Extract the [X, Y] coordinate from the center of the cell holding the provided text.  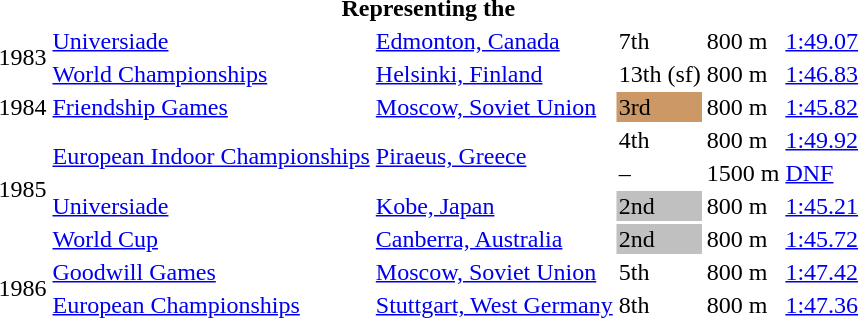
1500 m [743, 173]
Kobe, Japan [494, 206]
World Championships [211, 74]
Friendship Games [211, 107]
5th [660, 272]
13th (sf) [660, 74]
World Cup [211, 239]
European Indoor Championships [211, 156]
7th [660, 41]
3rd [660, 107]
Piraeus, Greece [494, 156]
Edmonton, Canada [494, 41]
– [660, 173]
Helsinki, Finland [494, 74]
Canberra, Australia [494, 239]
Goodwill Games [211, 272]
4th [660, 140]
